Output the (x, y) coordinate of the center of the cell containing the given text.  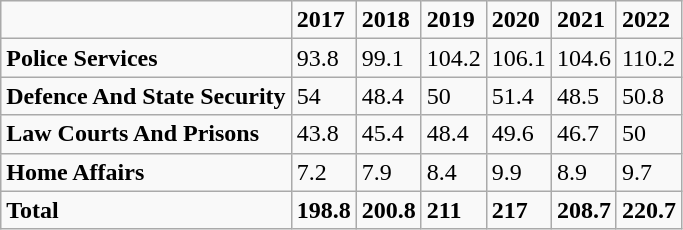
106.1 (518, 58)
9.9 (518, 172)
48.5 (584, 96)
104.2 (454, 58)
Total (146, 210)
217 (518, 210)
51.4 (518, 96)
200.8 (388, 210)
Police Services (146, 58)
46.7 (584, 134)
2019 (454, 20)
49.6 (518, 134)
104.6 (584, 58)
9.7 (648, 172)
208.7 (584, 210)
220.7 (648, 210)
93.8 (324, 58)
2020 (518, 20)
43.8 (324, 134)
45.4 (388, 134)
2017 (324, 20)
8.9 (584, 172)
2018 (388, 20)
2021 (584, 20)
54 (324, 96)
110.2 (648, 58)
198.8 (324, 210)
50.8 (648, 96)
Defence And State Security (146, 96)
Law Courts And Prisons (146, 134)
211 (454, 210)
Home Affairs (146, 172)
7.9 (388, 172)
8.4 (454, 172)
2022 (648, 20)
99.1 (388, 58)
7.2 (324, 172)
